Pinpoint the cell where the given text exists, returning its (X, Y) midpoint coordinate. 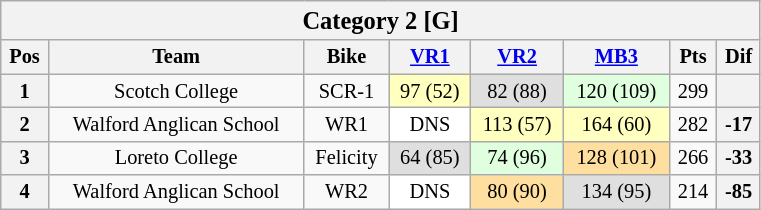
80 (90) (518, 192)
134 (95) (616, 192)
2 (25, 124)
Scotch College (176, 91)
74 (96) (518, 158)
113 (57) (518, 124)
MB3 (616, 57)
Bike (346, 57)
214 (693, 192)
3 (25, 158)
266 (693, 158)
Dif (739, 57)
WR2 (346, 192)
VR1 (430, 57)
Pos (25, 57)
97 (52) (430, 91)
1 (25, 91)
4 (25, 192)
128 (101) (616, 158)
282 (693, 124)
120 (109) (616, 91)
-85 (739, 192)
SCR-1 (346, 91)
299 (693, 91)
64 (85) (430, 158)
Felicity (346, 158)
Pts (693, 57)
82 (88) (518, 91)
WR1 (346, 124)
Loreto College (176, 158)
Team (176, 57)
-17 (739, 124)
Category 2 [G] (381, 20)
164 (60) (616, 124)
-33 (739, 158)
VR2 (518, 57)
